Extract the (x, y) coordinate from the center of the cell holding the provided text.  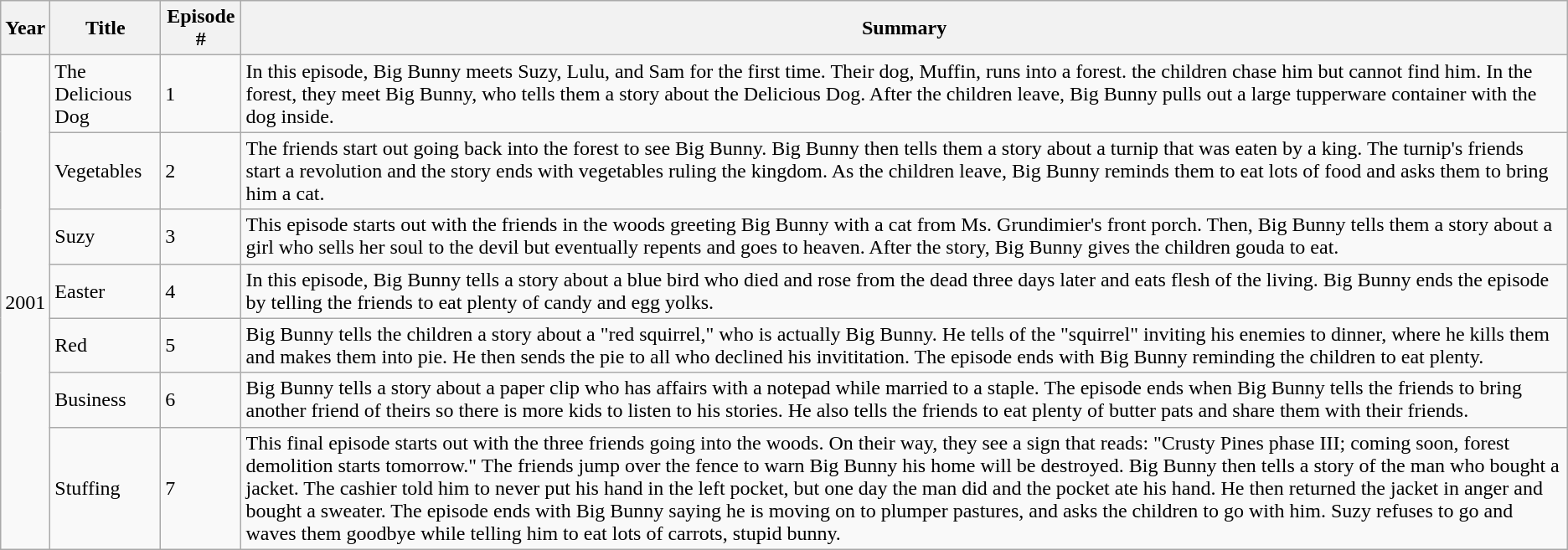
Vegetables (106, 171)
3 (201, 236)
Business (106, 400)
Summary (905, 28)
Stuffing (106, 488)
Easter (106, 291)
1 (201, 94)
Year (25, 28)
5 (201, 345)
Red (106, 345)
4 (201, 291)
6 (201, 400)
2 (201, 171)
Episode # (201, 28)
Suzy (106, 236)
The Delicious Dog (106, 94)
7 (201, 488)
2001 (25, 302)
Title (106, 28)
